Search for the cell housing the specified text and yield its (X, Y) center coordinate. 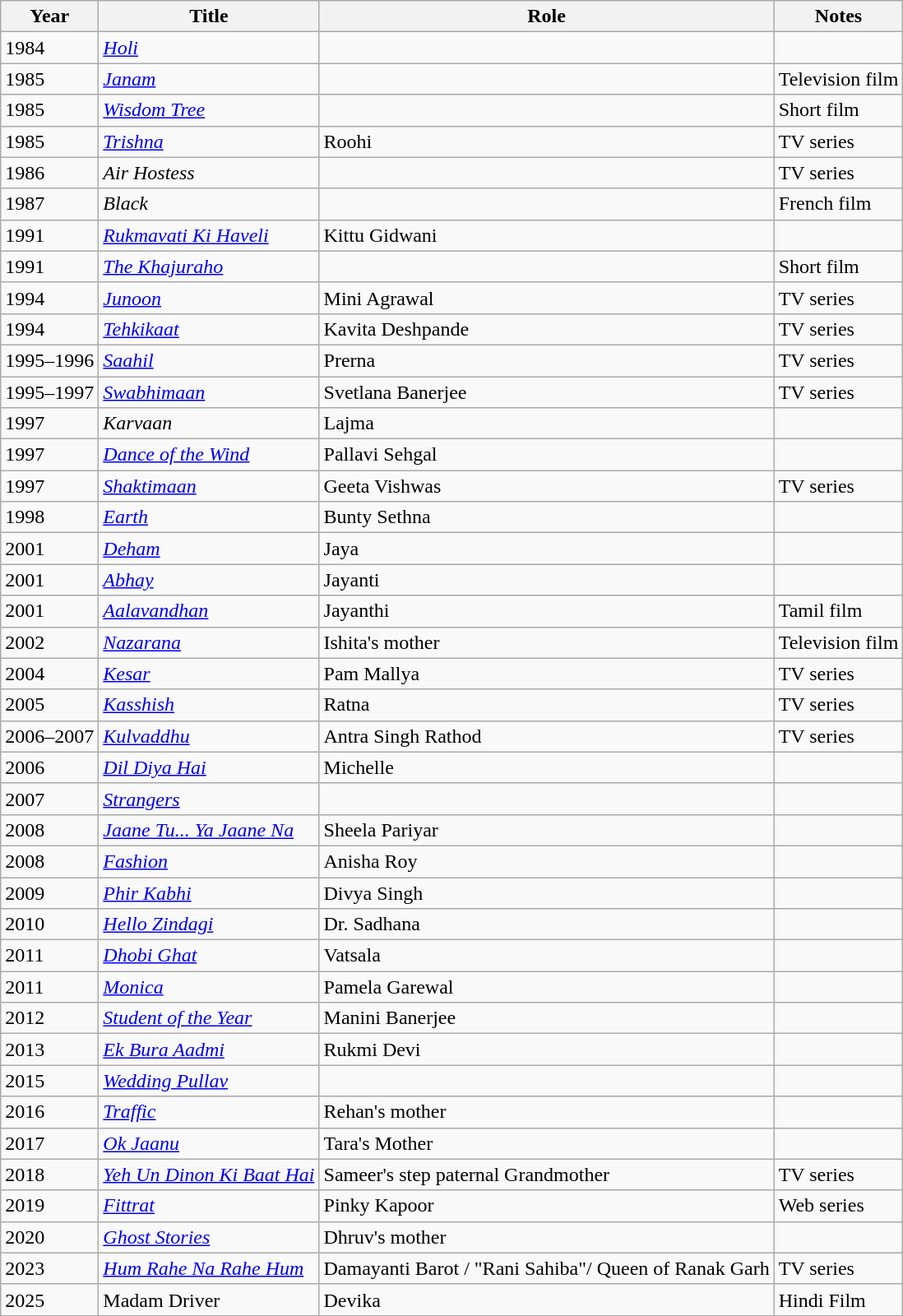
Prerna (546, 360)
Holi (209, 48)
Ishita's mother (546, 642)
Nazarana (209, 642)
2015 (49, 1081)
Karvaan (209, 424)
2013 (49, 1050)
Aalavandhan (209, 611)
2017 (49, 1143)
Notes (839, 16)
Manini Banerjee (546, 1018)
Kulvaddhu (209, 736)
Rukmavati Ki Haveli (209, 235)
Michelle (546, 767)
Geeta Vishwas (546, 486)
2010 (49, 924)
Wedding Pullav (209, 1081)
Vatsala (546, 956)
Tehkikaat (209, 329)
2023 (49, 1268)
Wisdom Tree (209, 110)
1984 (49, 48)
Shaktimaan (209, 486)
Dhruv's mother (546, 1237)
2012 (49, 1018)
Kesar (209, 674)
Year (49, 16)
Anisha Roy (546, 861)
2007 (49, 799)
2019 (49, 1206)
Kavita Deshpande (546, 329)
2018 (49, 1175)
Dil Diya Hai (209, 767)
The Khajuraho (209, 266)
Jayanthi (546, 611)
Sameer's step paternal Grandmother (546, 1175)
Ek Bura Aadmi (209, 1050)
French film (839, 204)
Janam (209, 79)
Madam Driver (209, 1300)
Fashion (209, 861)
Divya Singh (546, 892)
Strangers (209, 799)
Black (209, 204)
Trishna (209, 141)
Deham (209, 549)
Earth (209, 517)
Dance of the Wind (209, 455)
1998 (49, 517)
Kittu Gidwani (546, 235)
Hum Rahe Na Rahe Hum (209, 1268)
Ratna (546, 705)
Traffic (209, 1112)
Jaya (546, 549)
Bunty Sethna (546, 517)
Dr. Sadhana (546, 924)
Devika (546, 1300)
Pinky Kapoor (546, 1206)
Antra Singh Rathod (546, 736)
1995–1997 (49, 392)
Tara's Mother (546, 1143)
Ghost Stories (209, 1237)
2005 (49, 705)
Mini Agrawal (546, 298)
Ok Jaanu (209, 1143)
Abhay (209, 580)
Kasshish (209, 705)
Jaane Tu... Ya Jaane Na (209, 830)
1986 (49, 173)
Pamela Garewal (546, 987)
Junoon (209, 298)
Role (546, 16)
2002 (49, 642)
Svetlana Banerjee (546, 392)
Tamil film (839, 611)
Rukmi Devi (546, 1050)
2009 (49, 892)
Web series (839, 1206)
2016 (49, 1112)
Hello Zindagi (209, 924)
Lajma (546, 424)
Pam Mallya (546, 674)
2004 (49, 674)
1987 (49, 204)
2020 (49, 1237)
Damayanti Barot / "Rani Sahiba"/ Queen of Ranak Garh (546, 1268)
Monica (209, 987)
2006–2007 (49, 736)
Yeh Un Dinon Ki Baat Hai (209, 1175)
Swabhimaan (209, 392)
Hindi Film (839, 1300)
Saahil (209, 360)
2006 (49, 767)
Title (209, 16)
Rehan's mother (546, 1112)
Jayanti (546, 580)
Student of the Year (209, 1018)
Dhobi Ghat (209, 956)
Fittrat (209, 1206)
Sheela Pariyar (546, 830)
1995–1996 (49, 360)
Air Hostess (209, 173)
Roohi (546, 141)
2025 (49, 1300)
Pallavi Sehgal (546, 455)
Phir Kabhi (209, 892)
